Capture the cell that displays the provided text and extract its (x, y) central coordinate. 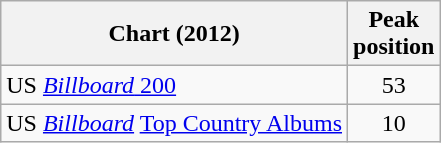
US Billboard Top Country Albums (174, 123)
Chart (2012) (174, 34)
10 (394, 123)
US Billboard 200 (174, 85)
Peakposition (394, 34)
53 (394, 85)
